Search for the cell housing the specified text and yield its [X, Y] center coordinate. 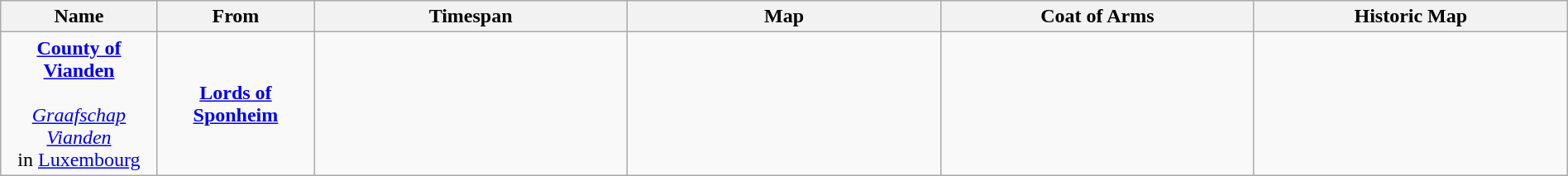
Coat of Arms [1097, 17]
Historic Map [1411, 17]
From [235, 17]
Lords of Sponheim [235, 104]
Timespan [471, 17]
Name [79, 17]
County of ViandenGraafschap Viandenin Luxembourg [79, 104]
Map [784, 17]
